Find where the given text appears and provide that cell's center as (X, Y) coordinate. 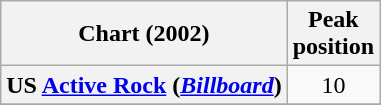
US Active Rock (Billboard) (144, 85)
Chart (2002) (144, 34)
Peakposition (333, 34)
10 (333, 85)
